Return [x, y] of the center of cell containing provided text 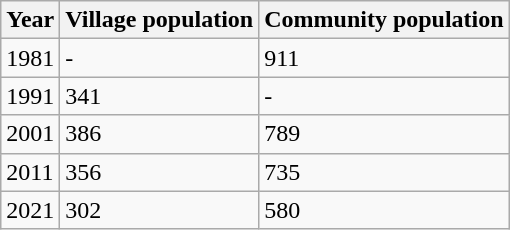
Community population [384, 20]
2021 [30, 210]
356 [160, 172]
341 [160, 96]
1981 [30, 58]
302 [160, 210]
386 [160, 134]
580 [384, 210]
Year [30, 20]
735 [384, 172]
Village population [160, 20]
2001 [30, 134]
911 [384, 58]
2011 [30, 172]
1991 [30, 96]
789 [384, 134]
